For the text-containing cell, return its midpoint in [X, Y] coordinate format. 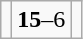
15–6 [42, 20]
